Return the (X, Y) coordinate for the center point of the cell that contains the specified text.  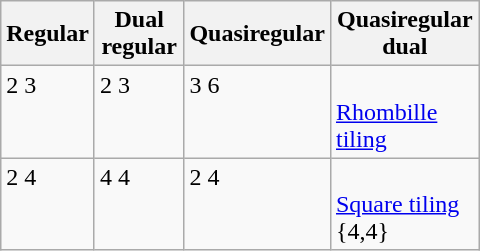
Square tiling{4,4} (404, 204)
Regular (48, 34)
Rhombille tiling (404, 112)
Quasiregular (258, 34)
3 6 (258, 112)
Quasiregular dual (404, 34)
Dual regular (138, 34)
4 4 (138, 204)
